For the text-containing cell, return its midpoint in (x, y) coordinate format. 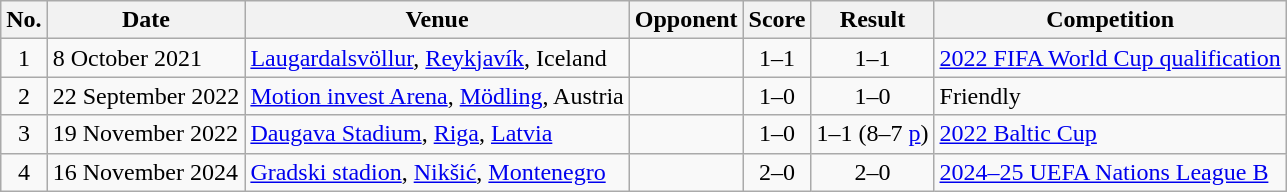
2022 FIFA World Cup qualification (1110, 58)
Daugava Stadium, Riga, Latvia (437, 134)
Competition (1110, 20)
Result (872, 20)
19 November 2022 (146, 134)
Laugardalsvöllur, Reykjavík, Iceland (437, 58)
Friendly (1110, 96)
4 (24, 172)
2022 Baltic Cup (1110, 134)
Motion invest Arena, Mödling, Austria (437, 96)
Date (146, 20)
Gradski stadion, Nikšić, Montenegro (437, 172)
22 September 2022 (146, 96)
Opponent (686, 20)
1–1 (8–7 p) (872, 134)
Score (777, 20)
No. (24, 20)
2 (24, 96)
Venue (437, 20)
2024–25 UEFA Nations League B (1110, 172)
16 November 2024 (146, 172)
1 (24, 58)
3 (24, 134)
8 October 2021 (146, 58)
